Return (X, Y) of the center of cell containing provided text 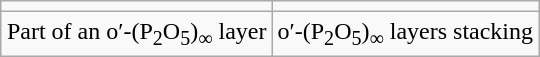
Part of an o′-(P2O5)∞ layer (136, 34)
o′-(P2O5)∞ layers stacking (406, 34)
